Detect which cell encompasses the target text, then output its [x, y] center coordinate. 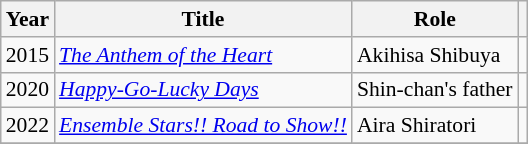
Happy-Go-Lucky Days [203, 90]
2020 [28, 90]
Ensemble Stars!! Road to Show!! [203, 126]
Akihisa Shibuya [435, 55]
2015 [28, 55]
Year [28, 19]
Aira Shiratori [435, 126]
Role [435, 19]
The Anthem of the Heart [203, 55]
2022 [28, 126]
Title [203, 19]
Shin-chan's father [435, 90]
